Determine the [x, y] coordinate at the center of the cell enclosing the given text.  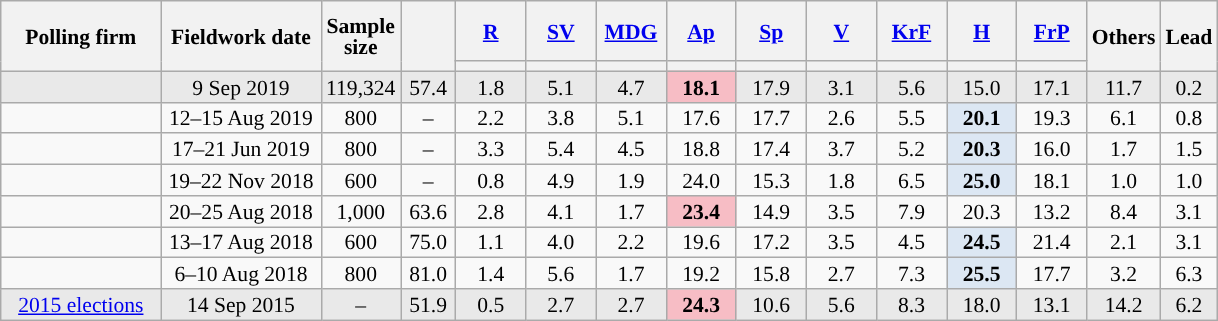
6.3 [1188, 274]
17.2 [771, 242]
19.3 [1052, 118]
6.2 [1188, 304]
25.5 [981, 274]
4.0 [561, 242]
5.5 [911, 118]
15.3 [771, 180]
1,000 [361, 212]
Sp [771, 31]
6–10 Aug 2018 [241, 274]
24.5 [981, 242]
Fieldwork date [241, 36]
20.1 [981, 118]
0.5 [491, 304]
Others [1124, 36]
8.3 [911, 304]
Samplesize [361, 36]
14.2 [1124, 304]
Polling firm [81, 36]
14.9 [771, 212]
4.7 [631, 86]
11.7 [1124, 86]
6.1 [1124, 118]
19.6 [701, 242]
3.2 [1124, 274]
24.0 [701, 180]
81.0 [428, 274]
7.9 [911, 212]
23.4 [701, 212]
9 Sep 2019 [241, 86]
SV [561, 31]
1.5 [1188, 150]
13–17 Aug 2018 [241, 242]
10.6 [771, 304]
18.0 [981, 304]
16.0 [1052, 150]
14 Sep 2015 [241, 304]
63.6 [428, 212]
20–25 Aug 2018 [241, 212]
51.9 [428, 304]
MDG [631, 31]
3.3 [491, 150]
19–22 Nov 2018 [241, 180]
1.4 [491, 274]
0.2 [1188, 86]
119,324 [361, 86]
13.2 [1052, 212]
2.6 [841, 118]
24.3 [701, 304]
15.8 [771, 274]
57.4 [428, 86]
1.1 [491, 242]
5.2 [911, 150]
25.0 [981, 180]
FrP [1052, 31]
H [981, 31]
18.8 [701, 150]
13.1 [1052, 304]
3.7 [841, 150]
8.4 [1124, 212]
12–15 Aug 2019 [241, 118]
2.8 [491, 212]
21.4 [1052, 242]
5.4 [561, 150]
15.0 [981, 86]
R [491, 31]
Lead [1188, 36]
17.9 [771, 86]
6.5 [911, 180]
17–21 Jun 2019 [241, 150]
75.0 [428, 242]
4.1 [561, 212]
17.6 [701, 118]
V [841, 31]
KrF [911, 31]
3.8 [561, 118]
4.9 [561, 180]
17.1 [1052, 86]
1.9 [631, 180]
2015 elections [81, 304]
17.4 [771, 150]
19.2 [701, 274]
2.1 [1124, 242]
7.3 [911, 274]
Ap [701, 31]
